Return the (x, y) coordinate for the center point of the cell that contains the specified text.  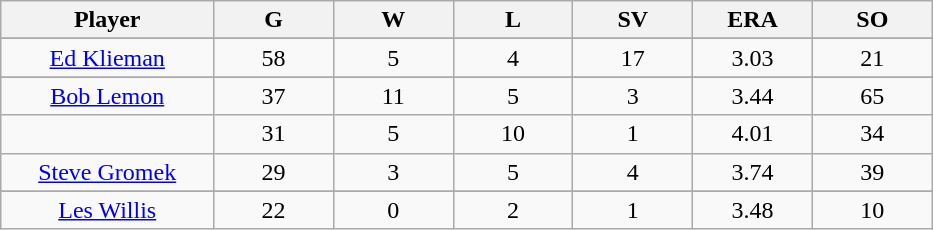
L (513, 20)
3.44 (753, 96)
G (274, 20)
37 (274, 96)
Bob Lemon (108, 96)
Ed Klieman (108, 58)
4.01 (753, 134)
39 (872, 172)
3.74 (753, 172)
Steve Gromek (108, 172)
SV (633, 20)
21 (872, 58)
SO (872, 20)
3.48 (753, 210)
17 (633, 58)
58 (274, 58)
11 (393, 96)
65 (872, 96)
Les Willis (108, 210)
ERA (753, 20)
34 (872, 134)
31 (274, 134)
Player (108, 20)
3.03 (753, 58)
W (393, 20)
29 (274, 172)
22 (274, 210)
0 (393, 210)
2 (513, 210)
